From the cell containing the given text, extract its center point as [X, Y] coordinate. 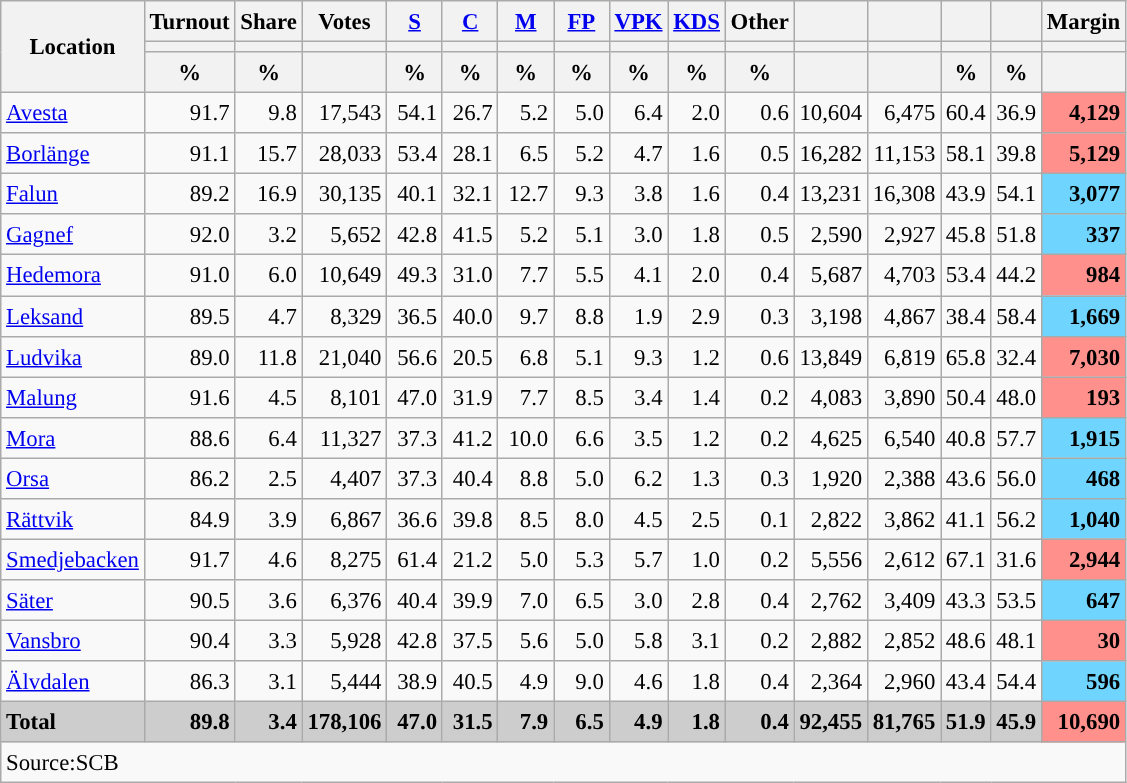
43.4 [966, 682]
41.2 [470, 438]
28.1 [470, 154]
3.9 [268, 520]
31.0 [470, 276]
92.0 [190, 234]
FP [582, 22]
3,862 [904, 520]
37.5 [470, 640]
178,106 [344, 722]
40.5 [470, 682]
31.6 [1016, 560]
3.8 [638, 194]
21.2 [470, 560]
Avesta [72, 114]
6.0 [268, 276]
10.0 [526, 438]
45.8 [966, 234]
3,409 [904, 600]
26.7 [470, 114]
10,690 [1083, 722]
1,040 [1083, 520]
Malung [72, 398]
5.6 [526, 640]
16,282 [830, 154]
Falun [72, 194]
11,153 [904, 154]
3.2 [268, 234]
2.9 [696, 316]
4,083 [830, 398]
984 [1083, 276]
2,882 [830, 640]
81,765 [904, 722]
6.8 [526, 356]
1.3 [696, 478]
6.2 [638, 478]
6,540 [904, 438]
53.5 [1016, 600]
5,444 [344, 682]
11.8 [268, 356]
596 [1083, 682]
32.1 [470, 194]
58.1 [966, 154]
2,590 [830, 234]
2,960 [904, 682]
90.5 [190, 600]
48.6 [966, 640]
20.5 [470, 356]
31.5 [470, 722]
0.1 [760, 520]
2,944 [1083, 560]
36.9 [1016, 114]
5,556 [830, 560]
21,040 [344, 356]
10,604 [830, 114]
6,475 [904, 114]
3,198 [830, 316]
M [526, 22]
Mora [72, 438]
Total [72, 722]
28,033 [344, 154]
Vansbro [72, 640]
43.6 [966, 478]
91.6 [190, 398]
KDS [696, 22]
86.3 [190, 682]
89.2 [190, 194]
30,135 [344, 194]
Ludvika [72, 356]
84.9 [190, 520]
38.9 [415, 682]
Source:SCB [564, 762]
4,407 [344, 478]
11,327 [344, 438]
5,928 [344, 640]
45.9 [1016, 722]
48.0 [1016, 398]
12.7 [526, 194]
8,101 [344, 398]
51.9 [966, 722]
30 [1083, 640]
193 [1083, 398]
5.3 [582, 560]
61.4 [415, 560]
49.3 [415, 276]
1.0 [696, 560]
Margin [1083, 22]
5.5 [582, 276]
1.9 [638, 316]
2,364 [830, 682]
Other [760, 22]
89.5 [190, 316]
2,822 [830, 520]
13,231 [830, 194]
4.1 [638, 276]
40.1 [415, 194]
Smedjebacken [72, 560]
4,625 [830, 438]
C [470, 22]
2,612 [904, 560]
51.8 [1016, 234]
13,849 [830, 356]
38.4 [966, 316]
36.5 [415, 316]
5,687 [830, 276]
54.4 [1016, 682]
86.2 [190, 478]
647 [1083, 600]
39.9 [470, 600]
9.7 [526, 316]
1,920 [830, 478]
56.2 [1016, 520]
15.7 [268, 154]
Säter [72, 600]
58.4 [1016, 316]
43.9 [966, 194]
40.8 [966, 438]
89.0 [190, 356]
8,275 [344, 560]
6.6 [582, 438]
56.6 [415, 356]
Hedemora [72, 276]
Turnout [190, 22]
4,867 [904, 316]
3.3 [268, 640]
1,669 [1083, 316]
41.1 [966, 520]
91.1 [190, 154]
Borlänge [72, 154]
17,543 [344, 114]
Orsa [72, 478]
16,308 [904, 194]
3,890 [904, 398]
4,703 [904, 276]
Älvdalen [72, 682]
8,329 [344, 316]
7.0 [526, 600]
5.8 [638, 640]
2,927 [904, 234]
5,652 [344, 234]
65.8 [966, 356]
2,388 [904, 478]
5,129 [1083, 154]
7.9 [526, 722]
32.4 [1016, 356]
Votes [344, 22]
44.2 [1016, 276]
10,649 [344, 276]
31.9 [470, 398]
2.8 [696, 600]
41.5 [470, 234]
Share [268, 22]
57.7 [1016, 438]
2,852 [904, 640]
88.6 [190, 438]
468 [1083, 478]
Location [72, 47]
3,077 [1083, 194]
Gagnef [72, 234]
6,867 [344, 520]
S [415, 22]
337 [1083, 234]
9.0 [582, 682]
56.0 [1016, 478]
8.0 [582, 520]
90.4 [190, 640]
5.7 [638, 560]
6,819 [904, 356]
1.4 [696, 398]
89.8 [190, 722]
92,455 [830, 722]
Rättvik [72, 520]
3.5 [638, 438]
91.0 [190, 276]
40.0 [470, 316]
9.8 [268, 114]
7,030 [1083, 356]
4,129 [1083, 114]
2,762 [830, 600]
VPK [638, 22]
67.1 [966, 560]
16.9 [268, 194]
3.6 [268, 600]
Leksand [72, 316]
48.1 [1016, 640]
60.4 [966, 114]
1,915 [1083, 438]
50.4 [966, 398]
43.3 [966, 600]
36.6 [415, 520]
6,376 [344, 600]
